Return (x, y) of the center of cell containing provided text 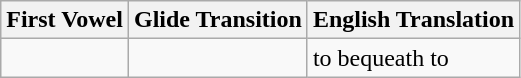
to bequeath to (413, 58)
Glide Transition (218, 20)
First Vowel (65, 20)
English Translation (413, 20)
